From the cell containing the given text, extract its center point as (X, Y) coordinate. 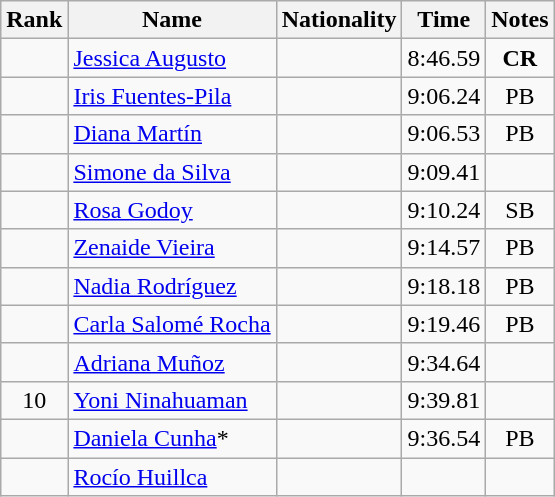
Carla Salomé Rocha (172, 324)
Yoni Ninahuaman (172, 400)
8:46.59 (444, 58)
CR (520, 58)
9:14.57 (444, 248)
9:06.24 (444, 96)
Simone da Silva (172, 172)
Jessica Augusto (172, 58)
Daniela Cunha* (172, 438)
9:06.53 (444, 134)
Nadia Rodríguez (172, 286)
Name (172, 20)
Time (444, 20)
Notes (520, 20)
9:34.64 (444, 362)
Zenaide Vieira (172, 248)
10 (34, 400)
9:10.24 (444, 210)
9:19.46 (444, 324)
Rank (34, 20)
Adriana Muñoz (172, 362)
SB (520, 210)
9:36.54 (444, 438)
Diana Martín (172, 134)
9:18.18 (444, 286)
9:39.81 (444, 400)
9:09.41 (444, 172)
Iris Fuentes-Pila (172, 96)
Nationality (339, 20)
Rocío Huillca (172, 477)
Rosa Godoy (172, 210)
